Locate the cell with the specified text and output its (x, y) center coordinate. 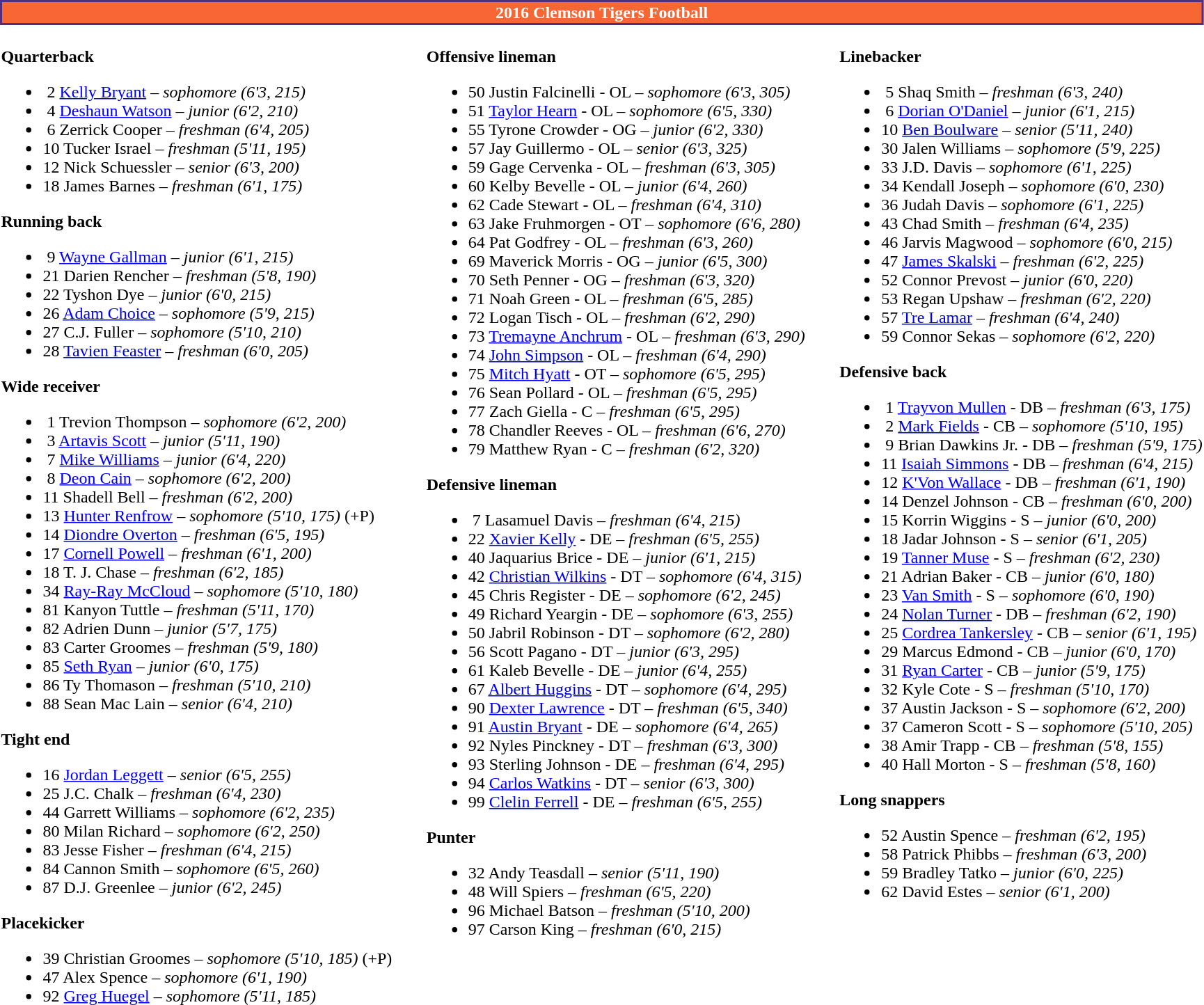
2016 Clemson Tigers Football (601, 13)
